Determine the [X, Y] coordinate at the center of the cell enclosing the given text.  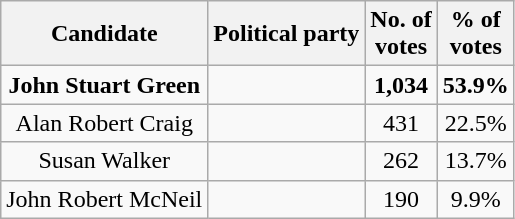
John Stuart Green [104, 85]
13.7% [476, 161]
Political party [286, 34]
John Robert McNeil [104, 199]
22.5% [476, 123]
No. ofvotes [401, 34]
% ofvotes [476, 34]
Candidate [104, 34]
190 [401, 199]
Alan Robert Craig [104, 123]
9.9% [476, 199]
431 [401, 123]
262 [401, 161]
53.9% [476, 85]
1,034 [401, 85]
Susan Walker [104, 161]
